Detect which cell encompasses the target text, then output its (x, y) center coordinate. 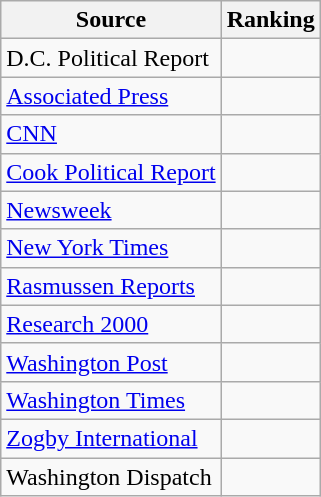
Cook Political Report (111, 172)
Zogby International (111, 438)
CNN (111, 134)
Ranking (270, 20)
Newsweek (111, 210)
Washington Post (111, 362)
New York Times (111, 248)
Rasmussen Reports (111, 286)
D.C. Political Report (111, 58)
Source (111, 20)
Associated Press (111, 96)
Research 2000 (111, 324)
Washington Dispatch (111, 477)
Washington Times (111, 400)
